Return [x, y] of the center of cell containing provided text 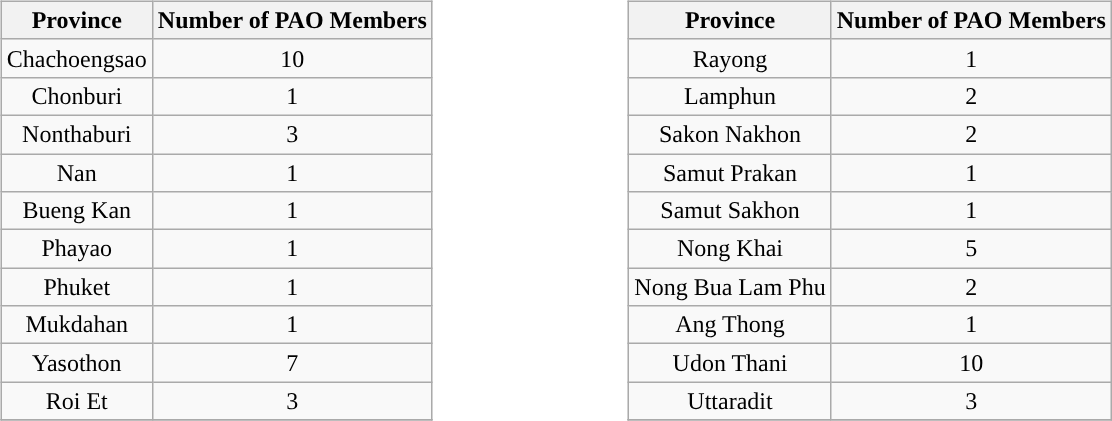
Nan [76, 173]
Rayong [730, 58]
Chachoengsao [76, 58]
Sakon Nakhon [730, 134]
Lamphun [730, 96]
Nong Khai [730, 249]
Samut Prakan [730, 173]
Phayao [76, 249]
Mukdahan [76, 325]
Uttaradit [730, 401]
Samut Sakhon [730, 211]
5 [971, 249]
Udon Thani [730, 363]
Yasothon [76, 363]
Bueng Kan [76, 211]
Ang Thong [730, 325]
7 [292, 363]
Roi Et [76, 401]
Phuket [76, 287]
Chonburi [76, 96]
Nong Bua Lam Phu [730, 287]
Nonthaburi [76, 134]
